Identify which cell holds the provided text, then report its (x, y) central coordinate. 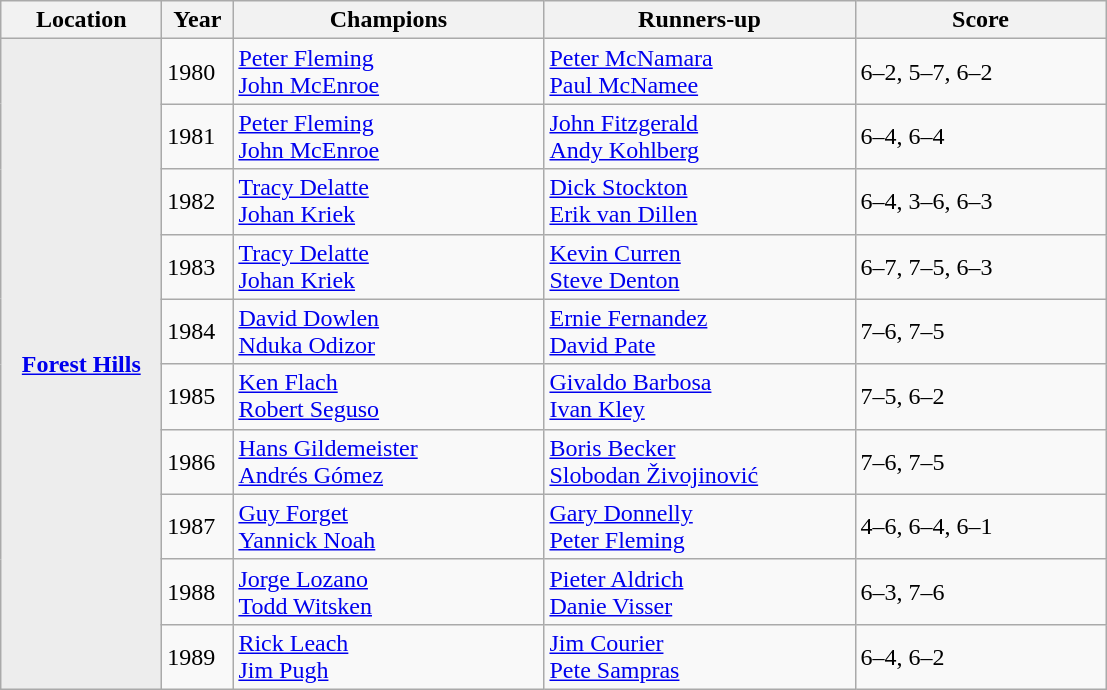
Year (198, 20)
4–6, 6–4, 6–1 (980, 526)
Boris Becker Slobodan Živojinović (700, 462)
Ken Flach Robert Seguso (388, 396)
Score (980, 20)
1982 (198, 202)
Gary Donnelly Peter Fleming (700, 526)
John Fitzgerald Andy Kohlberg (700, 136)
Forest Hills (82, 364)
1983 (198, 266)
Ernie Fernandez David Pate (700, 332)
Runners-up (700, 20)
1987 (198, 526)
1988 (198, 592)
David Dowlen Nduka Odizor (388, 332)
Rick Leach Jim Pugh (388, 656)
Champions (388, 20)
Dick Stockton Erik van Dillen (700, 202)
7–5, 6–2 (980, 396)
1989 (198, 656)
Jorge Lozano Todd Witsken (388, 592)
Kevin Curren Steve Denton (700, 266)
1985 (198, 396)
1980 (198, 72)
6–4, 6–2 (980, 656)
6–2, 5–7, 6–2 (980, 72)
6–7, 7–5, 6–3 (980, 266)
Jim Courier Pete Sampras (700, 656)
Location (82, 20)
6–3, 7–6 (980, 592)
1981 (198, 136)
Peter McNamara Paul McNamee (700, 72)
1984 (198, 332)
6–4, 6–4 (980, 136)
Guy Forget Yannick Noah (388, 526)
6–4, 3–6, 6–3 (980, 202)
1986 (198, 462)
Pieter Aldrich Danie Visser (700, 592)
Givaldo Barbosa Ivan Kley (700, 396)
Hans Gildemeister Andrés Gómez (388, 462)
